Return (X, Y) of the center of cell containing provided text 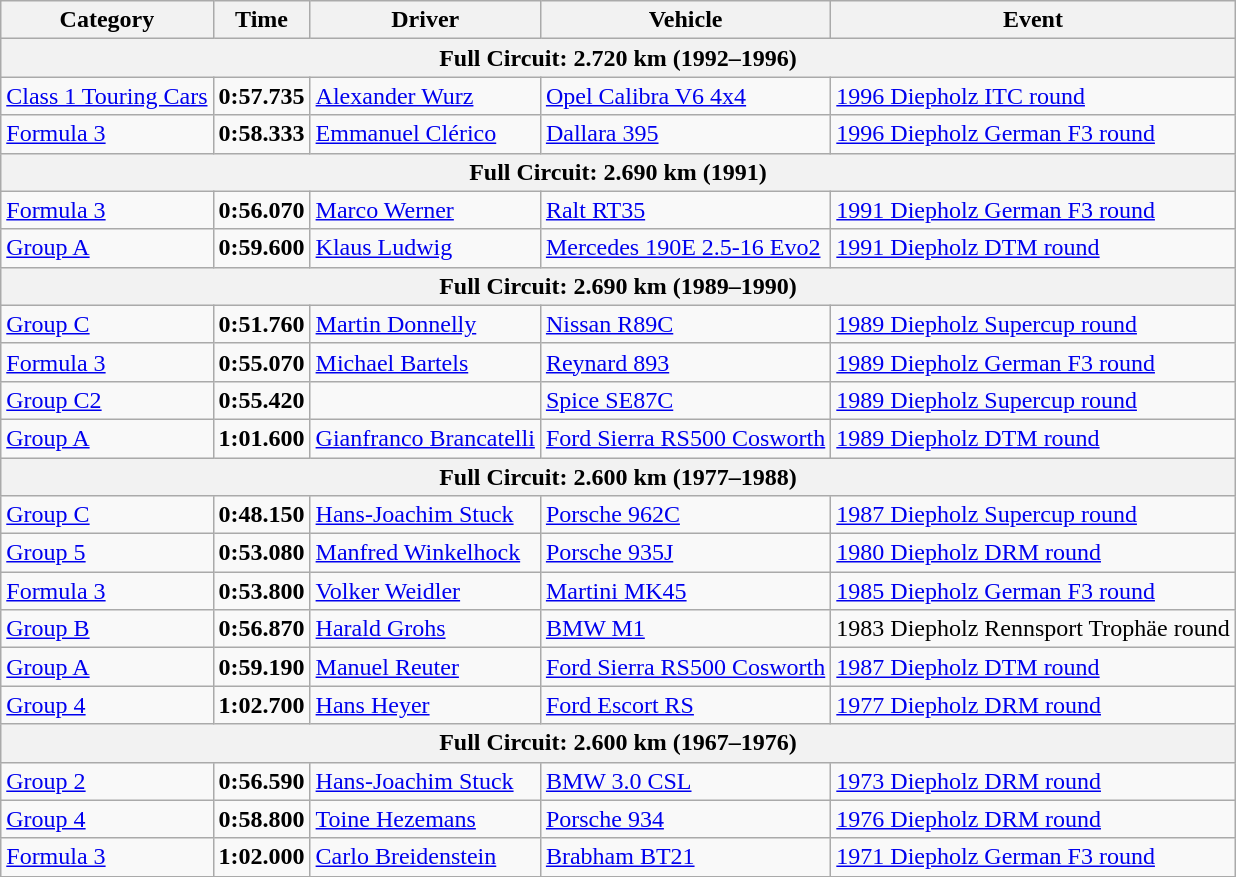
Group B (107, 629)
Hans Heyer (425, 705)
0:56.070 (262, 210)
Driver (425, 20)
Porsche 962C (685, 515)
Category (107, 20)
Time (262, 20)
Carlo Breidenstein (425, 857)
Group C2 (107, 400)
0:53.800 (262, 591)
Ralt RT35 (685, 210)
0:55.420 (262, 400)
1985 Diepholz German F3 round (1033, 591)
1:02.000 (262, 857)
1:01.600 (262, 438)
BMW M1 (685, 629)
Harald Grohs (425, 629)
Full Circuit: 2.690 km (1991) (618, 172)
Dallara 395 (685, 134)
Opel Calibra V6 4x4 (685, 96)
1991 Diepholz German F3 round (1033, 210)
Marco Werner (425, 210)
1996 Diepholz ITC round (1033, 96)
Martin Donnelly (425, 324)
Porsche 935J (685, 553)
0:51.760 (262, 324)
1989 Diepholz DTM round (1033, 438)
Event (1033, 20)
0:58.800 (262, 819)
Full Circuit: 2.600 km (1977–1988) (618, 477)
Volker Weidler (425, 591)
1971 Diepholz German F3 round (1033, 857)
Full Circuit: 2.720 km (1992–1996) (618, 58)
Nissan R89C (685, 324)
Ford Escort RS (685, 705)
Full Circuit: 2.600 km (1967–1976) (618, 743)
Toine Hezemans (425, 819)
Emmanuel Clérico (425, 134)
0:55.070 (262, 362)
Group 5 (107, 553)
0:57.735 (262, 96)
Michael Bartels (425, 362)
0:53.080 (262, 553)
1987 Diepholz Supercup round (1033, 515)
0:56.590 (262, 781)
Manfred Winkelhock (425, 553)
1987 Diepholz DTM round (1033, 667)
1980 Diepholz DRM round (1033, 553)
0:59.190 (262, 667)
Gianfranco Brancatelli (425, 438)
0:56.870 (262, 629)
1:02.700 (262, 705)
0:48.150 (262, 515)
1991 Diepholz DTM round (1033, 248)
1976 Diepholz DRM round (1033, 819)
Mercedes 190E 2.5-16 Evo2 (685, 248)
0:59.600 (262, 248)
Brabham BT21 (685, 857)
1996 Diepholz German F3 round (1033, 134)
1989 Diepholz German F3 round (1033, 362)
Klaus Ludwig (425, 248)
Manuel Reuter (425, 667)
Class 1 Touring Cars (107, 96)
1977 Diepholz DRM round (1033, 705)
Group 2 (107, 781)
1973 Diepholz DRM round (1033, 781)
Vehicle (685, 20)
Full Circuit: 2.690 km (1989–1990) (618, 286)
BMW 3.0 CSL (685, 781)
0:58.333 (262, 134)
1983 Diepholz Rennsport Trophäe round (1033, 629)
Spice SE87C (685, 400)
Alexander Wurz (425, 96)
Martini MK45 (685, 591)
Reynard 893 (685, 362)
Porsche 934 (685, 819)
